Determine the (x, y) coordinate at the center of the cell enclosing the given text.  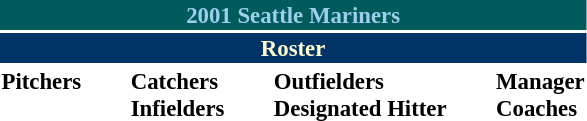
Roster (293, 48)
2001 Seattle Mariners (293, 15)
